Determine the [X, Y] coordinate at the center of the cell enclosing the given text.  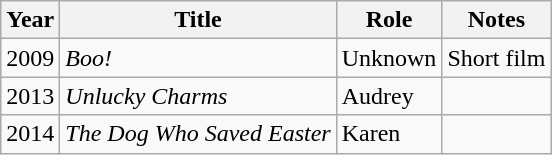
Unlucky Charms [198, 96]
Audrey [389, 96]
2014 [30, 134]
Karen [389, 134]
Role [389, 20]
Title [198, 20]
Year [30, 20]
Short film [496, 58]
Notes [496, 20]
Boo! [198, 58]
2013 [30, 96]
Unknown [389, 58]
2009 [30, 58]
The Dog Who Saved Easter [198, 134]
